Scan for the cell matching the given text and deliver its (X, Y) coordinate at center. 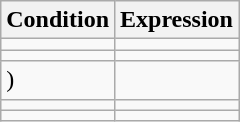
Condition (58, 20)
Expression (177, 20)
) (58, 80)
